Provide the (x, y) coordinate of the cell's center where the given text is located.  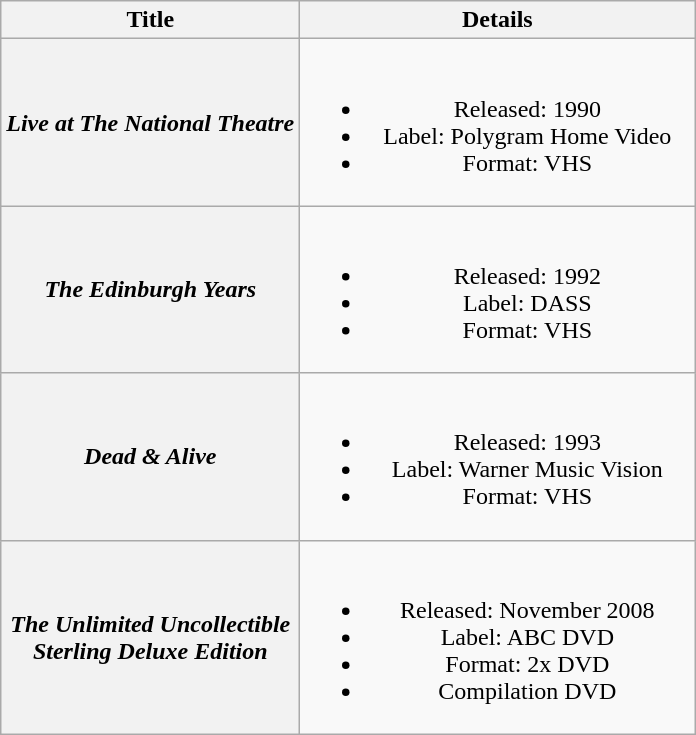
Released: November 2008Label: ABC DVDFormat: 2x DVDCompilation DVD (498, 637)
Released: 1990Label: Polygram Home VideoFormat: VHS (498, 122)
Live at The National Theatre (150, 122)
Dead & Alive (150, 456)
Title (150, 20)
The Unlimited Uncollectible Sterling Deluxe Edition (150, 637)
Released: 1992Label: DASSFormat: VHS (498, 290)
Released: 1993Label: Warner Music VisionFormat: VHS (498, 456)
Details (498, 20)
The Edinburgh Years (150, 290)
